Capture the cell that displays the provided text and extract its [x, y] central coordinate. 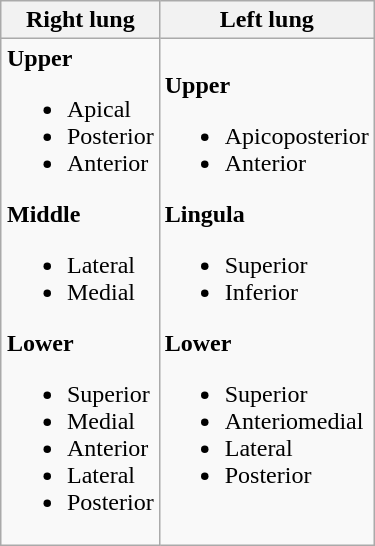
UpperApicalPosteriorAnteriorMiddleLateralMedialLowerSuperiorMedialAnteriorLateralPosterior [80, 292]
Right lung [80, 20]
Left lung [266, 20]
UpperApicoposteriorAnteriorLingulaSuperiorInferiorLowerSuperiorAnteriomedialLateralPosterior [266, 292]
